Capture the cell that displays the provided text and extract its (x, y) central coordinate. 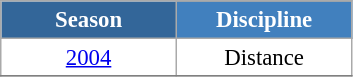
Discipline (264, 20)
Distance (264, 58)
Season (89, 20)
2004 (89, 58)
